Identify which cell holds the provided text, then report its (x, y) central coordinate. 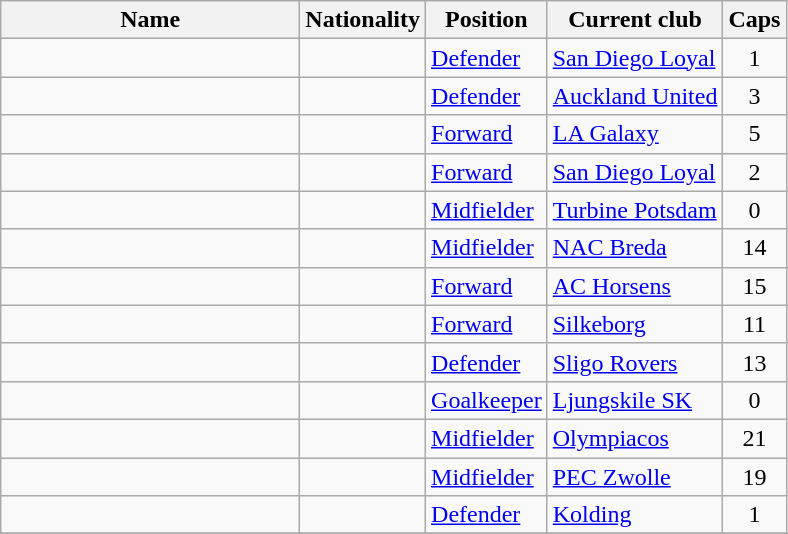
AC Horsens (635, 286)
5 (754, 134)
Current club (635, 20)
3 (754, 96)
Goalkeeper (487, 400)
LA Galaxy (635, 134)
Auckland United (635, 96)
PEC Zwolle (635, 477)
2 (754, 172)
Position (487, 20)
Silkeborg (635, 324)
Ljungskile SK (635, 400)
19 (754, 477)
Turbine Potsdam (635, 210)
Kolding (635, 515)
NAC Breda (635, 248)
15 (754, 286)
Sligo Rovers (635, 362)
Name (150, 20)
14 (754, 248)
21 (754, 438)
Caps (754, 20)
Nationality (363, 20)
11 (754, 324)
Olympiacos (635, 438)
13 (754, 362)
